Capture the cell that displays the provided text and extract its (X, Y) central coordinate. 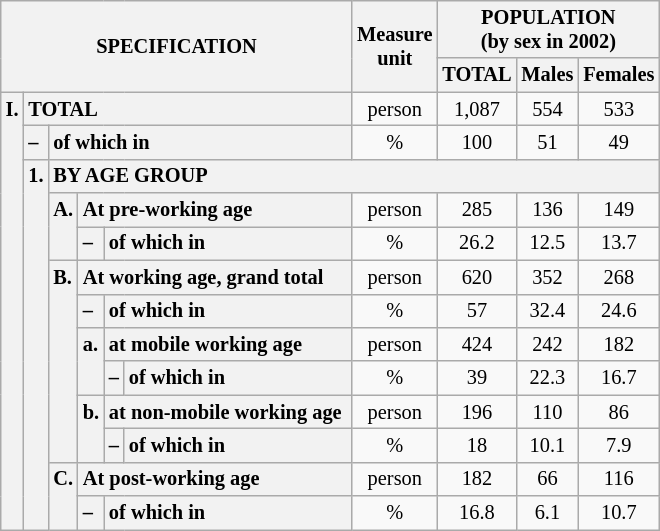
285 (476, 210)
49 (618, 142)
At working age, grand total (215, 277)
242 (548, 344)
149 (618, 210)
a. (91, 360)
26.2 (476, 243)
32.4 (548, 311)
10.1 (548, 445)
620 (476, 277)
66 (548, 479)
SPECIFICATION (176, 46)
A. (62, 226)
39 (476, 378)
16.8 (476, 513)
10.7 (618, 513)
136 (548, 210)
100 (476, 142)
Males (548, 75)
B. (62, 361)
At post-working age (215, 479)
Measure unit (394, 46)
BY AGE GROUP (354, 176)
57 (476, 311)
1,087 (476, 109)
b. (91, 428)
424 (476, 344)
533 (618, 109)
196 (476, 412)
12.5 (548, 243)
16.7 (618, 378)
554 (548, 109)
352 (548, 277)
C. (62, 496)
at mobile working age (228, 344)
51 (548, 142)
268 (618, 277)
At pre-working age (215, 210)
7.9 (618, 445)
24.6 (618, 311)
POPULATION (by sex in 2002) (548, 29)
I. (12, 311)
1. (36, 344)
13.7 (618, 243)
110 (548, 412)
at non-mobile working age (228, 412)
6.1 (548, 513)
86 (618, 412)
Females (618, 75)
18 (476, 445)
22.3 (548, 378)
116 (618, 479)
